Provide the (x, y) coordinate of the cell's center where the given text is located.  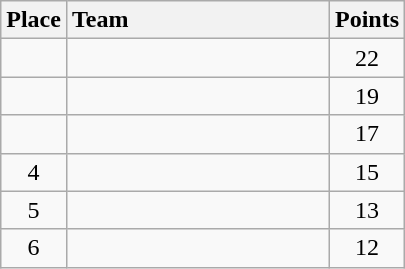
17 (368, 134)
5 (34, 210)
4 (34, 172)
12 (368, 248)
15 (368, 172)
19 (368, 96)
Team (198, 20)
Place (34, 20)
Points (368, 20)
6 (34, 248)
22 (368, 58)
13 (368, 210)
